Locate the cell with the specified text and output its [X, Y] center coordinate. 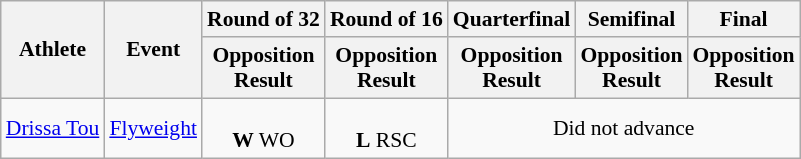
Drissa Tou [53, 128]
Round of 16 [386, 19]
Semifinal [631, 19]
L RSC [386, 128]
Final [744, 19]
Quarterfinal [512, 19]
Athlete [53, 50]
Event [153, 50]
Flyweight [153, 128]
Did not advance [624, 128]
W WO [264, 128]
Round of 32 [264, 19]
